Scan for the cell matching the given text and deliver its [X, Y] coordinate at center. 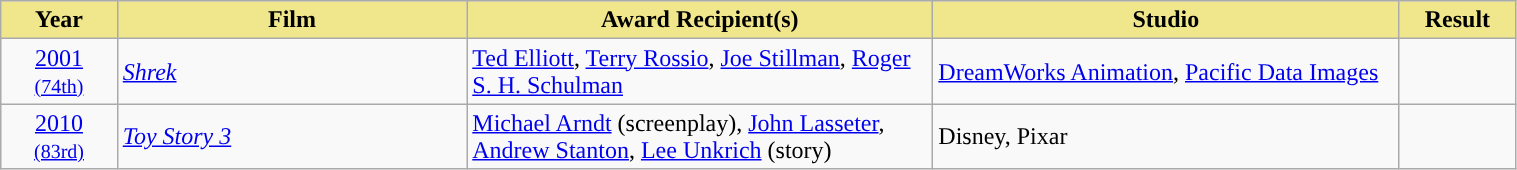
Result [1458, 20]
Disney, Pixar [1166, 136]
Award Recipient(s) [700, 20]
2001(74th) [59, 72]
Ted Elliott, Terry Rossio, Joe Stillman, Roger S. H. Schulman [700, 72]
Studio [1166, 20]
Film [292, 20]
Toy Story 3 [292, 136]
Shrek [292, 72]
DreamWorks Animation, Pacific Data Images [1166, 72]
2010(83rd) [59, 136]
Michael Arndt (screenplay), John Lasseter, Andrew Stanton, Lee Unkrich (story) [700, 136]
Year [59, 20]
